Detect which cell encompasses the target text, then output its [X, Y] center coordinate. 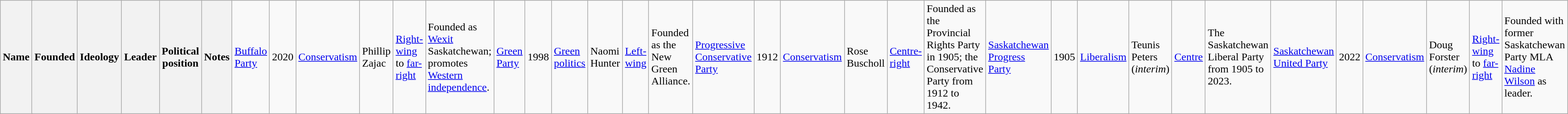
The Saskatchewan Liberal Party from 1905 to 2023. [1238, 57]
Centre-right [906, 57]
Centre [1189, 57]
Left-wing [636, 57]
1905 [1064, 57]
Progressive Conservative Party [723, 57]
Rose Buscholl [866, 57]
Founded as the New Green Alliance. [671, 57]
Green Party [510, 57]
Buffalo Party [251, 57]
Saskatchewan United Party [1304, 57]
Founded [55, 57]
Founded with former Saskatchewan Party MLA Nadine Wilson as leader. [1535, 57]
Founded as the Provincial Rights Party in 1905; the Conservative Party from 1912 to 1942. [955, 57]
Notes [217, 57]
Ideology [100, 57]
Phillip Zajac [376, 57]
Name [16, 57]
Naomi Hunter [605, 57]
1912 [767, 57]
Founded as Wexit Saskatchewan; promotes Western independence. [460, 57]
Leader [140, 57]
2020 [283, 57]
Saskatchewan Progress Party [1019, 57]
2022 [1349, 57]
Political position [180, 57]
Doug Forster (interim) [1448, 57]
Green politics [569, 57]
Liberalism [1103, 57]
Teunis Peters (interim) [1150, 57]
1998 [538, 57]
